Pinpoint the cell where the given text exists, returning its [X, Y] midpoint coordinate. 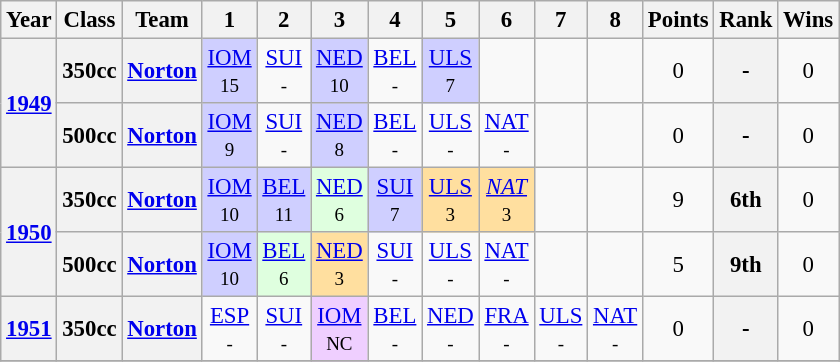
8 [616, 20]
ULS3 [450, 200]
3 [340, 20]
IOMNC [340, 330]
NED3 [340, 264]
4 [395, 20]
NED- [450, 330]
Wins [808, 20]
1 [230, 20]
2 [284, 20]
NED10 [340, 72]
BEL6 [284, 264]
NED8 [340, 136]
7 [561, 20]
NAT3 [506, 200]
Class [90, 20]
9th [746, 264]
6 [506, 20]
NED6 [340, 200]
Points [678, 20]
SUI7 [395, 200]
ESP- [230, 330]
IOM9 [230, 136]
1949 [29, 104]
9 [678, 200]
6th [746, 200]
ULS7 [450, 72]
1950 [29, 232]
FRA- [506, 330]
1951 [29, 330]
BEL11 [284, 200]
Team [162, 20]
Rank [746, 20]
IOM15 [230, 72]
Year [29, 20]
